Determine the (X, Y) coordinate at the center of the cell enclosing the given text.  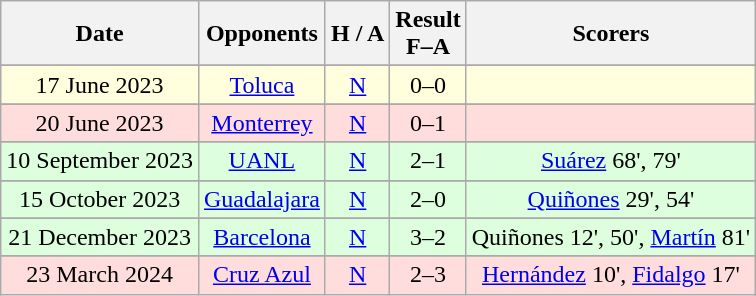
Toluca (262, 85)
Suárez 68', 79' (610, 161)
0–0 (428, 85)
Barcelona (262, 237)
Date (100, 34)
Monterrey (262, 123)
ResultF–A (428, 34)
Hernández 10', Fidalgo 17' (610, 275)
10 September 2023 (100, 161)
Quiñones 29', 54' (610, 199)
Guadalajara (262, 199)
Scorers (610, 34)
0–1 (428, 123)
23 March 2024 (100, 275)
Cruz Azul (262, 275)
2–3 (428, 275)
UANL (262, 161)
H / A (357, 34)
Opponents (262, 34)
20 June 2023 (100, 123)
21 December 2023 (100, 237)
2–1 (428, 161)
3–2 (428, 237)
15 October 2023 (100, 199)
Quiñones 12', 50', Martín 81' (610, 237)
2–0 (428, 199)
17 June 2023 (100, 85)
